Capture the cell that displays the provided text and extract its (x, y) central coordinate. 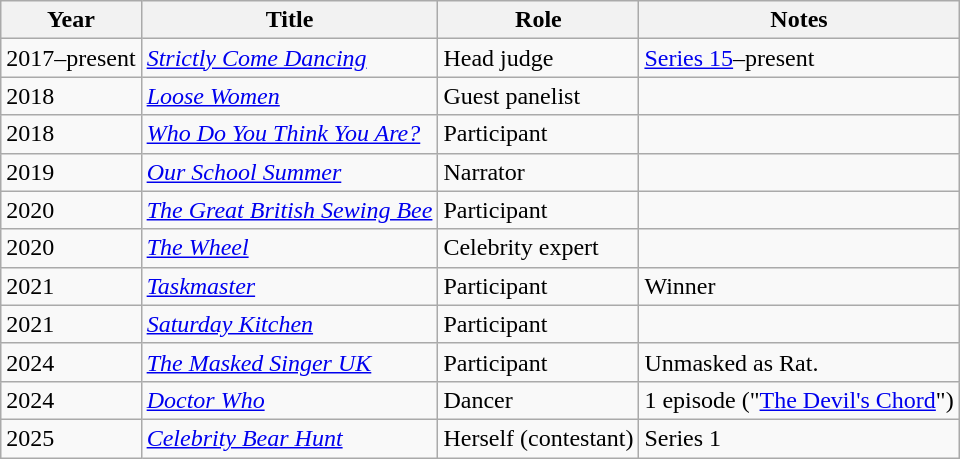
Strictly Come Dancing (290, 58)
Year (71, 20)
Guest panelist (538, 96)
2025 (71, 438)
Narrator (538, 172)
2017–present (71, 58)
Role (538, 20)
The Wheel (290, 248)
Title (290, 20)
2019 (71, 172)
Series 1 (799, 438)
Loose Women (290, 96)
Our School Summer (290, 172)
The Masked Singer UK (290, 362)
Taskmaster (290, 286)
Herself (contestant) (538, 438)
Series 15–present (799, 58)
Winner (799, 286)
Celebrity Bear Hunt (290, 438)
Unmasked as Rat. (799, 362)
Head judge (538, 58)
Notes (799, 20)
1 episode ("The Devil's Chord") (799, 400)
The Great British Sewing Bee (290, 210)
Doctor Who (290, 400)
Dancer (538, 400)
Who Do You Think You Are? (290, 134)
Saturday Kitchen (290, 324)
Celebrity expert (538, 248)
